Determine the [X, Y] coordinate at the center of the cell enclosing the given text.  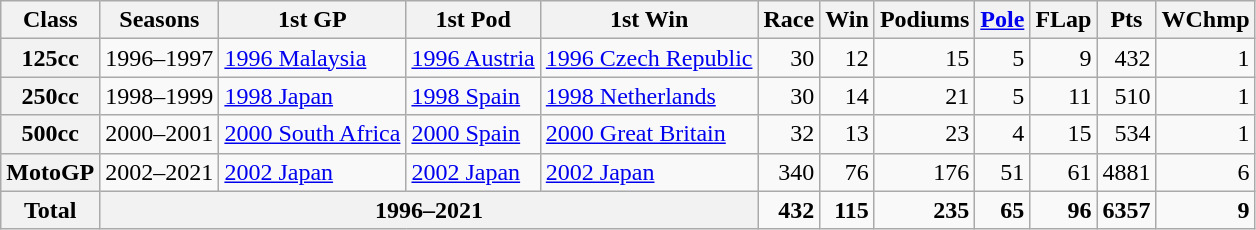
6357 [1126, 210]
115 [848, 210]
MotoGP [50, 172]
176 [924, 172]
Total [50, 210]
Class [50, 20]
4 [1002, 134]
76 [848, 172]
534 [1126, 134]
1st GP [312, 20]
235 [924, 210]
510 [1126, 96]
1996–2021 [429, 210]
2002–2021 [160, 172]
1998–1999 [160, 96]
61 [1064, 172]
1996–1997 [160, 58]
250cc [50, 96]
65 [1002, 210]
Win [848, 20]
96 [1064, 210]
21 [924, 96]
340 [789, 172]
Pole [1002, 20]
Pts [1126, 20]
1996 Austria [473, 58]
2000 South Africa [312, 134]
6 [1206, 172]
Race [789, 20]
1996 Czech Republic [649, 58]
12 [848, 58]
2000 Great Britain [649, 134]
125cc [50, 58]
14 [848, 96]
FLap [1064, 20]
Seasons [160, 20]
Podiums [924, 20]
1998 Japan [312, 96]
1996 Malaysia [312, 58]
4881 [1126, 172]
11 [1064, 96]
23 [924, 134]
WChmp [1206, 20]
2000–2001 [160, 134]
13 [848, 134]
1998 Netherlands [649, 96]
2000 Spain [473, 134]
1st Pod [473, 20]
1998 Spain [473, 96]
500cc [50, 134]
1st Win [649, 20]
32 [789, 134]
51 [1002, 172]
